Find where the given text appears and provide that cell's center as (x, y) coordinate. 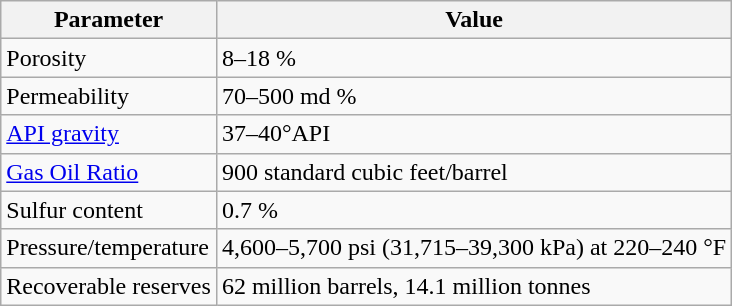
Gas Oil Ratio (109, 172)
62 million barrels, 14.1 million tonnes (474, 286)
8–18 % (474, 58)
37–40°API (474, 134)
Recoverable reserves (109, 286)
Porosity (109, 58)
900 standard cubic feet/barrel (474, 172)
4,600–5,700 psi (31,715–39,300 kPa) at 220–240 °F (474, 248)
0.7 % (474, 210)
Parameter (109, 20)
Permeability (109, 96)
Value (474, 20)
70–500 md % (474, 96)
Pressure/temperature (109, 248)
API gravity (109, 134)
Sulfur content (109, 210)
